Pinpoint the cell where the given text exists, returning its [X, Y] midpoint coordinate. 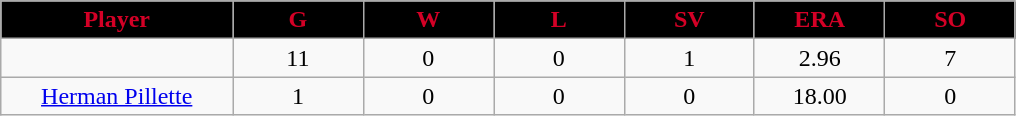
7 [950, 58]
11 [298, 58]
Herman Pillette [117, 96]
W [428, 20]
ERA [819, 20]
SO [950, 20]
18.00 [819, 96]
Player [117, 20]
SV [689, 20]
L [559, 20]
G [298, 20]
2.96 [819, 58]
